Pinpoint the cell where the given text exists, returning its (x, y) midpoint coordinate. 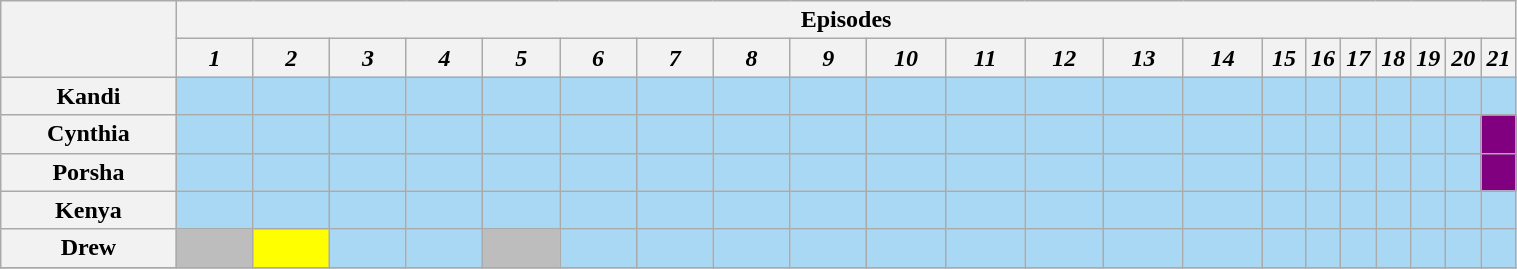
Drew (88, 248)
9 (828, 58)
Kandi (88, 96)
5 (522, 58)
15 (1284, 58)
13 (1144, 58)
1 (214, 58)
8 (752, 58)
18 (1394, 58)
12 (1064, 58)
Episodes (846, 20)
7 (674, 58)
21 (1498, 58)
20 (1464, 58)
3 (368, 58)
Kenya (88, 210)
17 (1358, 58)
11 (986, 58)
Cynthia (88, 134)
Porsha (88, 172)
4 (444, 58)
2 (292, 58)
10 (906, 58)
16 (1324, 58)
6 (598, 58)
14 (1222, 58)
19 (1428, 58)
